From the cell containing the given text, extract its center point as [x, y] coordinate. 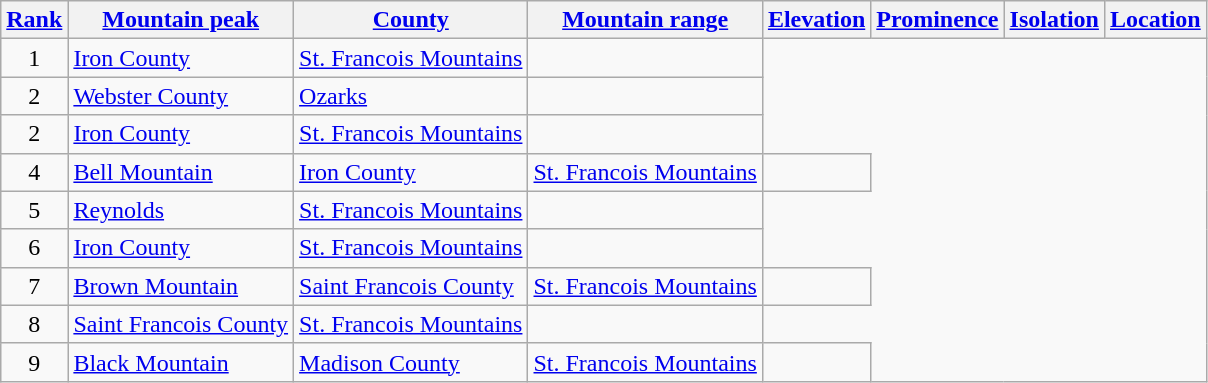
Mountain peak [181, 20]
Elevation [816, 20]
Bell Mountain [181, 172]
Mountain range [645, 20]
Madison County [411, 362]
Black Mountain [181, 362]
Location [1155, 20]
6 [34, 248]
Rank [34, 20]
County [411, 20]
Reynolds [181, 210]
4 [34, 172]
1 [34, 58]
Brown Mountain [181, 286]
8 [34, 324]
Webster County [181, 96]
Isolation [1054, 20]
7 [34, 286]
Prominence [938, 20]
Ozarks [411, 96]
5 [34, 210]
9 [34, 362]
